For the text-containing cell, return its midpoint in [X, Y] coordinate format. 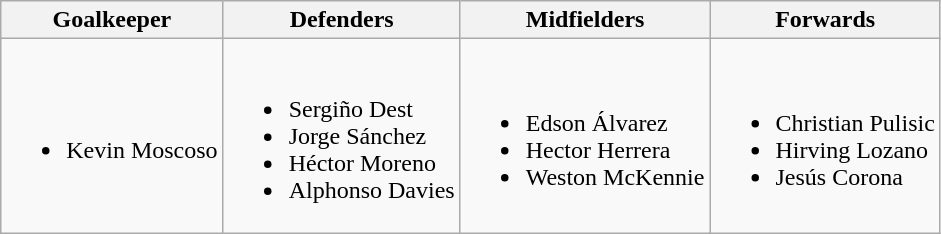
Christian Pulisic Hirving Lozano Jesús Corona [825, 136]
Edson Álvarez Hector Herrera Weston McKennie [585, 136]
Forwards [825, 20]
Kevin Moscoso [112, 136]
Sergiño Dest Jorge Sánchez Héctor Moreno Alphonso Davies [342, 136]
Goalkeeper [112, 20]
Midfielders [585, 20]
Defenders [342, 20]
